Extract the [x, y] coordinate from the center of the cell holding the provided text.  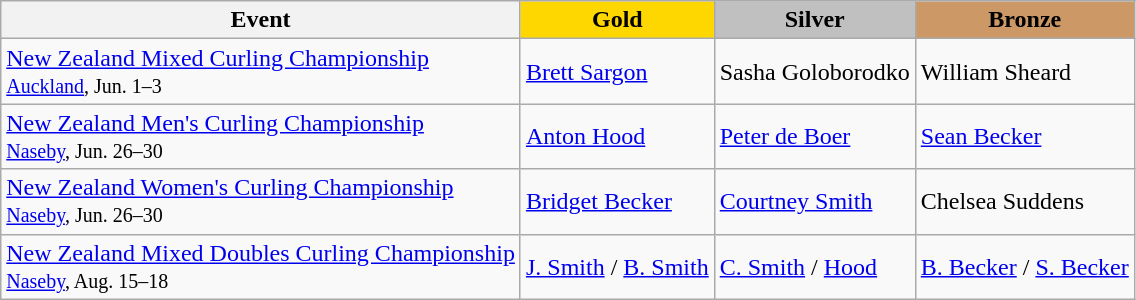
Peter de Boer [814, 136]
Event [261, 20]
New Zealand Mixed Doubles Curling Championship Naseby, Aug. 15–18 [261, 266]
J. Smith / B. Smith [617, 266]
Brett Sargon [617, 72]
C. Smith / Hood [814, 266]
Courtney Smith [814, 202]
Sean Becker [1024, 136]
Bronze [1024, 20]
New Zealand Men's Curling Championship Naseby, Jun. 26–30 [261, 136]
Chelsea Suddens [1024, 202]
Silver [814, 20]
William Sheard [1024, 72]
B. Becker / S. Becker [1024, 266]
New Zealand Mixed Curling Championship Auckland, Jun. 1–3 [261, 72]
Anton Hood [617, 136]
Sasha Goloborodko [814, 72]
New Zealand Women's Curling Championship Naseby, Jun. 26–30 [261, 202]
Bridget Becker [617, 202]
Gold [617, 20]
